Return the [x, y] coordinate for the center point of the cell that contains the specified text.  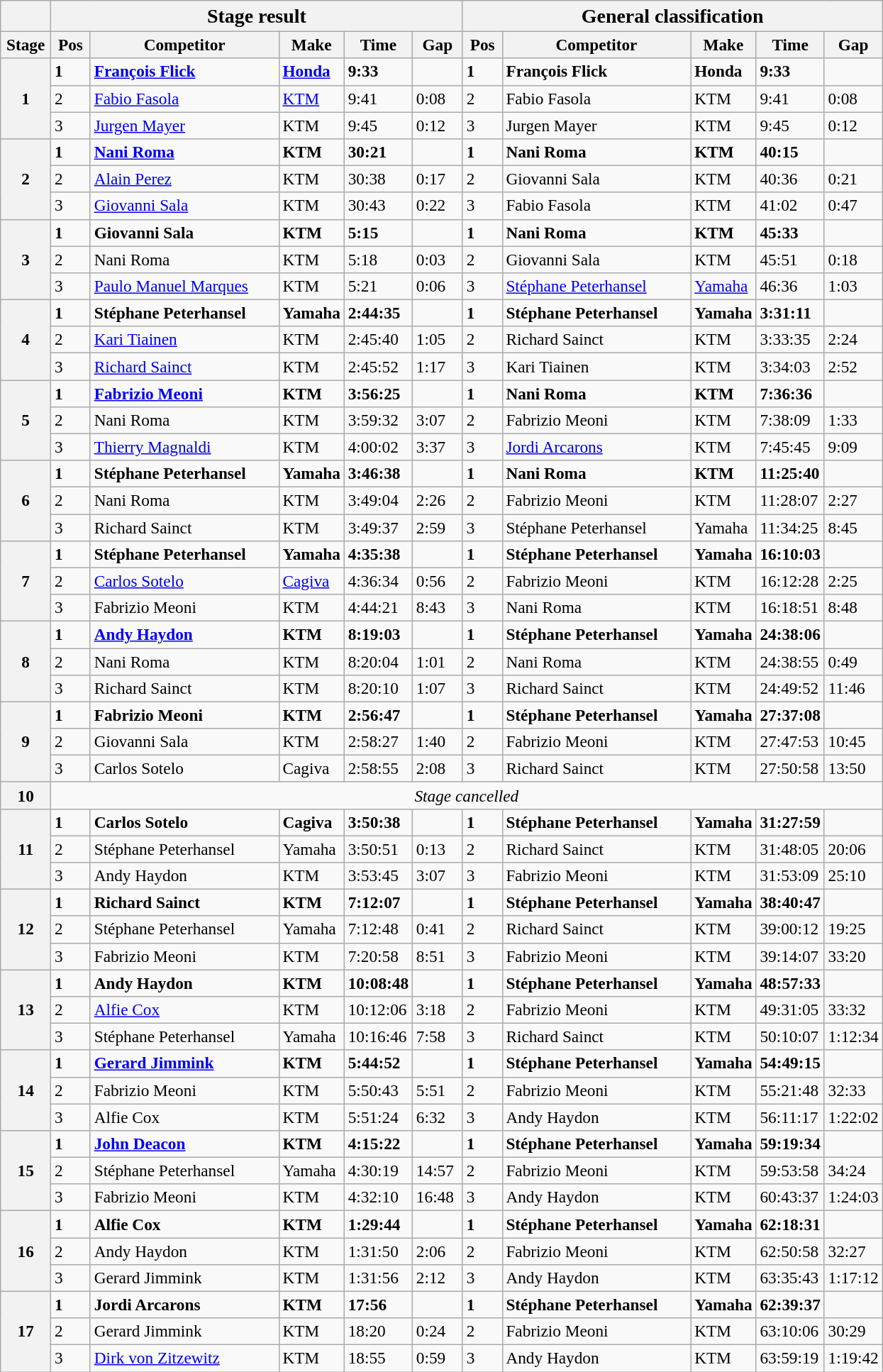
62:50:58 [790, 1251]
10:16:46 [378, 1036]
32:27 [853, 1251]
12 [26, 929]
0:47 [853, 206]
24:38:55 [790, 661]
5:18 [378, 259]
8:48 [853, 607]
0:59 [437, 1358]
27:50:58 [790, 768]
10:12:06 [378, 1009]
8:20:10 [378, 688]
0:03 [437, 259]
13 [26, 1009]
1:31:56 [378, 1278]
63:59:19 [790, 1358]
2:26 [437, 500]
39:00:12 [790, 929]
11:25:40 [790, 474]
0:18 [853, 259]
59:19:34 [790, 1144]
3:49:04 [378, 500]
5:21 [378, 286]
3:56:25 [378, 393]
30:21 [378, 152]
31:48:05 [790, 848]
2:27 [853, 500]
Alain Perez [184, 179]
10 [26, 795]
24:38:06 [790, 634]
General classification [672, 16]
63:10:06 [790, 1332]
17:56 [378, 1305]
3:18 [437, 1009]
27:37:08 [790, 715]
Stage cancelled [467, 795]
62:39:37 [790, 1305]
3:37 [437, 447]
8:51 [437, 956]
Thierry Magnaldi [184, 447]
6:32 [437, 1117]
2:12 [437, 1278]
3:49:37 [378, 527]
34:24 [853, 1171]
30:38 [378, 179]
10:45 [853, 741]
16:12:28 [790, 581]
4:44:21 [378, 607]
46:36 [790, 286]
11:34:25 [790, 527]
38:40:47 [790, 902]
Stage result [257, 16]
2:44:35 [378, 313]
11 [26, 848]
54:49:15 [790, 1063]
11:28:07 [790, 500]
56:11:17 [790, 1117]
3:50:51 [378, 848]
11:46 [853, 688]
40:15 [790, 152]
20:06 [853, 848]
1:05 [437, 340]
45:33 [790, 233]
40:36 [790, 179]
5:15 [378, 233]
17 [26, 1331]
32:33 [853, 1090]
2:08 [437, 768]
7 [26, 580]
4:35:38 [378, 554]
5:51 [437, 1090]
14:57 [437, 1171]
2:45:52 [378, 366]
1:12:34 [853, 1036]
2:59 [437, 527]
John Deacon [184, 1144]
14 [26, 1090]
49:31:05 [790, 1009]
1:17:12 [853, 1278]
13:50 [853, 768]
10:08:48 [378, 983]
27:47:53 [790, 741]
0:56 [437, 581]
Paulo Manuel Marques [184, 286]
3:53:45 [378, 875]
16:10:03 [790, 554]
60:43:37 [790, 1197]
1:29:44 [378, 1224]
1:31:50 [378, 1251]
18:55 [378, 1358]
3:33:35 [790, 340]
3:31:11 [790, 313]
16:18:51 [790, 607]
7:38:09 [790, 420]
16:48 [437, 1197]
24:49:52 [790, 688]
0:24 [437, 1332]
0:17 [437, 179]
2:45:40 [378, 340]
1:24:03 [853, 1197]
4:36:34 [378, 581]
0:49 [853, 661]
4:30:19 [378, 1171]
0:41 [437, 929]
18:20 [378, 1332]
7:45:45 [790, 447]
2:52 [853, 366]
25:10 [853, 875]
62:18:31 [790, 1224]
16 [26, 1250]
59:53:58 [790, 1171]
8:20:04 [378, 661]
2:06 [437, 1251]
1:01 [437, 661]
30:29 [853, 1332]
0:13 [437, 848]
5:50:43 [378, 1090]
1:03 [853, 286]
63:35:43 [790, 1278]
5:51:24 [378, 1117]
9 [26, 742]
1:17 [437, 366]
1:40 [437, 741]
8:43 [437, 607]
2:56:47 [378, 715]
3:34:03 [790, 366]
5 [26, 420]
8:45 [853, 527]
48:57:33 [790, 983]
7:58 [437, 1036]
5:44:52 [378, 1063]
1:07 [437, 688]
4:00:02 [378, 447]
8 [26, 661]
7:36:36 [790, 393]
19:25 [853, 929]
39:14:07 [790, 956]
4:15:22 [378, 1144]
4 [26, 339]
3:46:38 [378, 474]
1:33 [853, 420]
45:51 [790, 259]
0:06 [437, 286]
2:58:27 [378, 741]
2:58:55 [378, 768]
Dirk von Zitzewitz [184, 1358]
0:21 [853, 179]
7:12:48 [378, 929]
55:21:48 [790, 1090]
31:53:09 [790, 875]
2:25 [853, 581]
7:12:07 [378, 902]
1:22:02 [853, 1117]
3:50:38 [378, 822]
0:22 [437, 206]
33:32 [853, 1009]
33:20 [853, 956]
6 [26, 501]
15 [26, 1171]
31:27:59 [790, 822]
1:19:42 [853, 1358]
8:19:03 [378, 634]
Stage [26, 45]
7:20:58 [378, 956]
50:10:07 [790, 1036]
41:02 [790, 206]
3:59:32 [378, 420]
30:43 [378, 206]
9:09 [853, 447]
2:24 [853, 340]
4:32:10 [378, 1197]
